Find where the given text appears and provide that cell's center as [X, Y] coordinate. 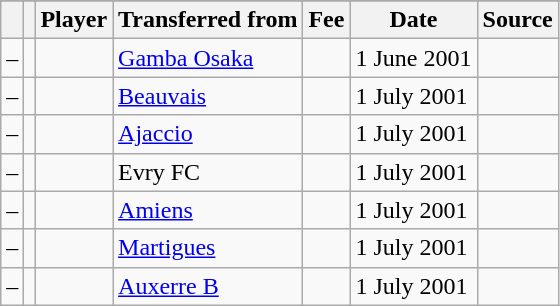
Transferred from [208, 20]
Evry FC [208, 172]
Beauvais [208, 96]
Gamba Osaka [208, 58]
Ajaccio [208, 134]
Auxerre B [208, 286]
Source [518, 20]
Fee [326, 20]
1 June 2001 [414, 58]
Amiens [208, 210]
Date [414, 20]
Martigues [208, 248]
Player [74, 20]
